Provide the (X, Y) coordinate of the cell's center where the given text is located.  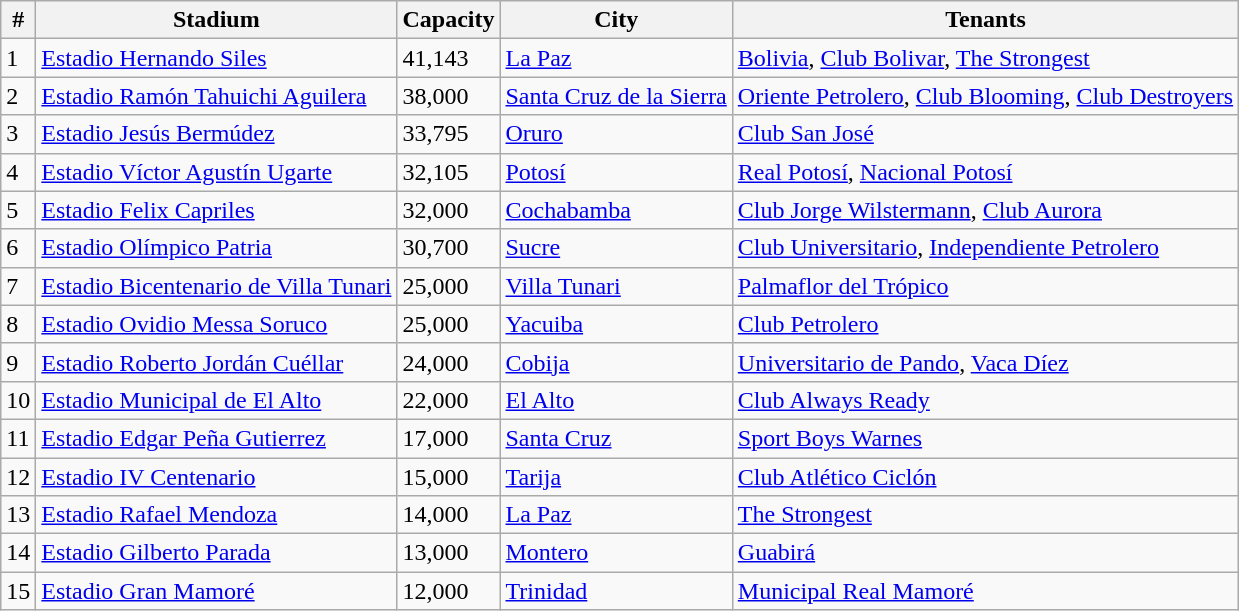
Estadio Ramón Tahuichi Aguilera (216, 96)
12 (18, 477)
5 (18, 210)
Tenants (985, 20)
11 (18, 438)
Club San José (985, 134)
Estadio Roberto Jordán Cuéllar (216, 362)
32,105 (448, 172)
17,000 (448, 438)
Estadio Jesús Bermúdez (216, 134)
22,000 (448, 400)
Club Petrolero (985, 324)
38,000 (448, 96)
1 (18, 58)
Municipal Real Mamoré (985, 591)
Universitario de Pando, Vaca Díez (985, 362)
Oriente Petrolero, Club Blooming, Club Destroyers (985, 96)
Yacuiba (616, 324)
Cobija (616, 362)
8 (18, 324)
13 (18, 515)
Santa Cruz de la Sierra (616, 96)
The Strongest (985, 515)
# (18, 20)
Estadio Municipal de El Alto (216, 400)
Estadio Bicentenario de Villa Tunari (216, 286)
Club Always Ready (985, 400)
32,000 (448, 210)
30,700 (448, 248)
City (616, 20)
14,000 (448, 515)
Real Potosí, Nacional Potosí (985, 172)
Montero (616, 553)
7 (18, 286)
15 (18, 591)
Sport Boys Warnes (985, 438)
El Alto (616, 400)
Villa Tunari (616, 286)
Estadio Víctor Agustín Ugarte (216, 172)
Santa Cruz (616, 438)
10 (18, 400)
33,795 (448, 134)
Club Jorge Wilstermann, Club Aurora (985, 210)
Potosí (616, 172)
Bolivia, Club Bolivar, The Strongest (985, 58)
Tarija (616, 477)
3 (18, 134)
Estadio Rafael Mendoza (216, 515)
Estadio Edgar Peña Gutierrez (216, 438)
24,000 (448, 362)
Oruro (616, 134)
Estadio Olímpico Patria (216, 248)
6 (18, 248)
Palmaflor del Trópico (985, 286)
Trinidad (616, 591)
41,143 (448, 58)
15,000 (448, 477)
Stadium (216, 20)
Estadio IV Centenario (216, 477)
Estadio Felix Capriles (216, 210)
2 (18, 96)
4 (18, 172)
Estadio Gran Mamoré (216, 591)
Estadio Gilberto Parada (216, 553)
9 (18, 362)
Cochabamba (616, 210)
12,000 (448, 591)
Capacity (448, 20)
13,000 (448, 553)
Sucre (616, 248)
Estadio Hernando Siles (216, 58)
Guabirá (985, 553)
Club Universitario, Independiente Petrolero (985, 248)
Estadio Ovidio Messa Soruco (216, 324)
Club Atlético Ciclón (985, 477)
14 (18, 553)
